Find where the given text appears and provide that cell's center as [X, Y] coordinate. 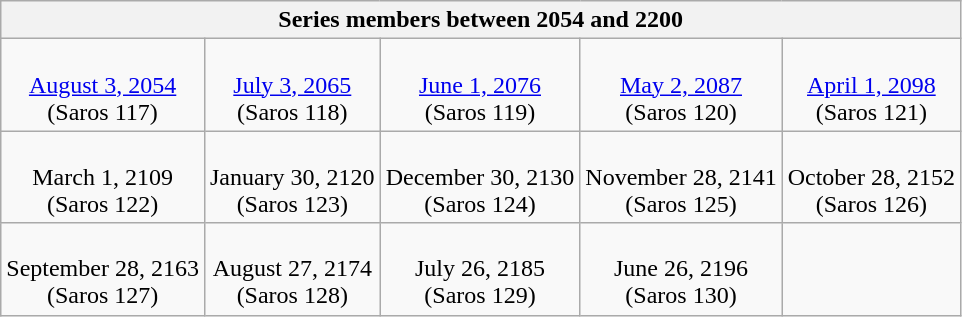
August 3, 2054(Saros 117) [103, 85]
July 26, 2185(Saros 129) [480, 269]
April 1, 2098(Saros 121) [871, 85]
June 26, 2196(Saros 130) [681, 269]
December 30, 2130(Saros 124) [480, 177]
June 1, 2076(Saros 119) [480, 85]
July 3, 2065(Saros 118) [292, 85]
September 28, 2163(Saros 127) [103, 269]
Series members between 2054 and 2200 [481, 20]
November 28, 2141(Saros 125) [681, 177]
May 2, 2087(Saros 120) [681, 85]
August 27, 2174(Saros 128) [292, 269]
October 28, 2152(Saros 126) [871, 177]
March 1, 2109(Saros 122) [103, 177]
January 30, 2120(Saros 123) [292, 177]
